Detect which cell encompasses the target text, then output its (x, y) center coordinate. 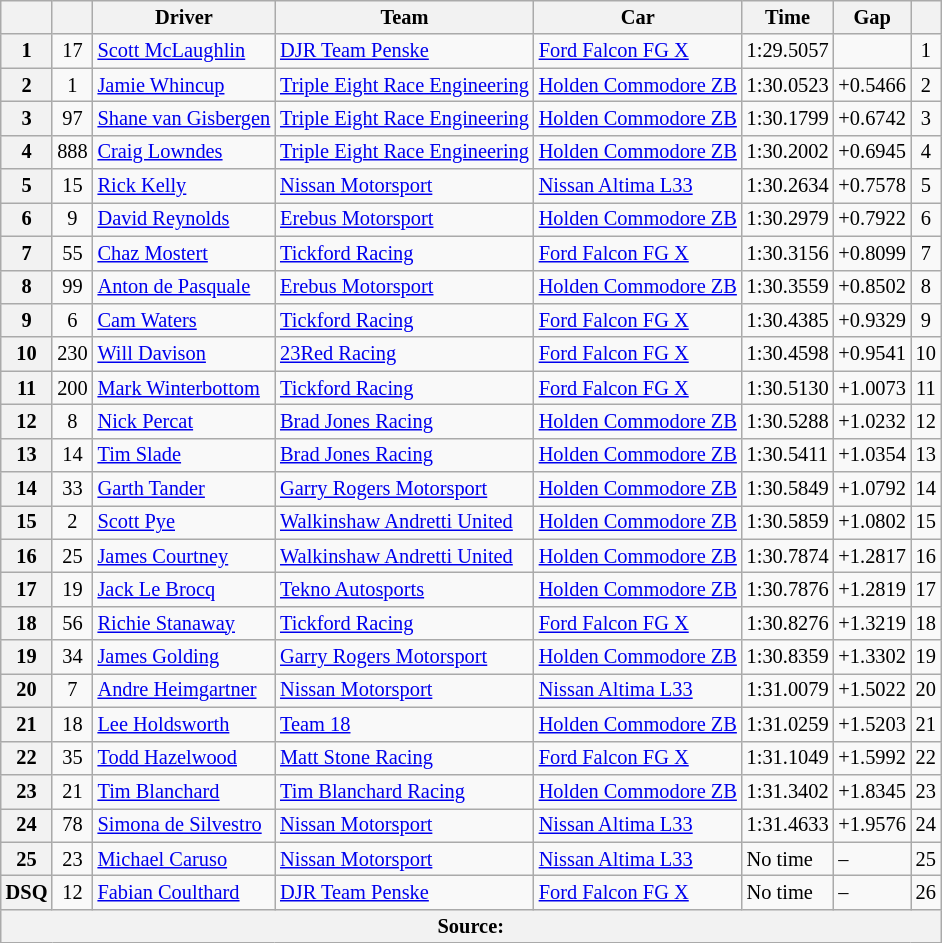
23Red Racing (404, 354)
Jamie Whincup (184, 85)
Tim Slade (184, 455)
+1.0073 (872, 388)
+1.5203 (872, 724)
1:30.8359 (788, 657)
34 (72, 657)
1:29.5057 (788, 51)
Craig Lowndes (184, 152)
+0.7922 (872, 219)
Garth Tander (184, 489)
1:30.8276 (788, 623)
+0.9329 (872, 320)
+1.0802 (872, 522)
Chaz Mostert (184, 253)
1:30.0523 (788, 85)
Tim Blanchard Racing (404, 791)
+1.8345 (872, 791)
1:30.2002 (788, 152)
Mark Winterbottom (184, 388)
+1.0232 (872, 421)
1:30.5849 (788, 489)
+1.5022 (872, 690)
Fabian Coulthard (184, 892)
Team 18 (404, 724)
99 (72, 287)
1:30.7874 (788, 556)
David Reynolds (184, 219)
+0.6945 (872, 152)
1:31.0259 (788, 724)
Tim Blanchard (184, 791)
+1.3302 (872, 657)
Car (638, 17)
1:30.1799 (788, 118)
1:30.5130 (788, 388)
1:30.5859 (788, 522)
Todd Hazelwood (184, 758)
+1.2819 (872, 589)
78 (72, 825)
Michael Caruso (184, 859)
1:30.5288 (788, 421)
+0.5466 (872, 85)
+1.2817 (872, 556)
1:30.4385 (788, 320)
Source: (471, 926)
+0.9541 (872, 354)
James Courtney (184, 556)
+1.9576 (872, 825)
55 (72, 253)
1:31.3402 (788, 791)
Scott Pye (184, 522)
Cam Waters (184, 320)
Anton de Pasquale (184, 287)
1:31.0079 (788, 690)
Scott McLaughlin (184, 51)
1:30.3156 (788, 253)
Simona de Silvestro (184, 825)
1:31.4633 (788, 825)
Rick Kelly (184, 186)
230 (72, 354)
200 (72, 388)
Jack Le Brocq (184, 589)
Matt Stone Racing (404, 758)
Nick Percat (184, 421)
Richie Stanaway (184, 623)
+1.5992 (872, 758)
26 (926, 892)
Lee Holdsworth (184, 724)
56 (72, 623)
1:30.5411 (788, 455)
Will Davison (184, 354)
+1.0354 (872, 455)
1:30.2634 (788, 186)
Team (404, 17)
+1.0792 (872, 489)
Tekno Autosports (404, 589)
James Golding (184, 657)
1:30.3559 (788, 287)
+0.8502 (872, 287)
Shane van Gisbergen (184, 118)
33 (72, 489)
1:30.7876 (788, 589)
1:30.4598 (788, 354)
97 (72, 118)
1:31.1049 (788, 758)
Time (788, 17)
+0.8099 (872, 253)
+0.6742 (872, 118)
Gap (872, 17)
+0.7578 (872, 186)
DSQ (27, 892)
35 (72, 758)
888 (72, 152)
Driver (184, 17)
+1.3219 (872, 623)
1:30.2979 (788, 219)
Andre Heimgartner (184, 690)
